Extract the [X, Y] coordinate from the center of the cell holding the provided text.  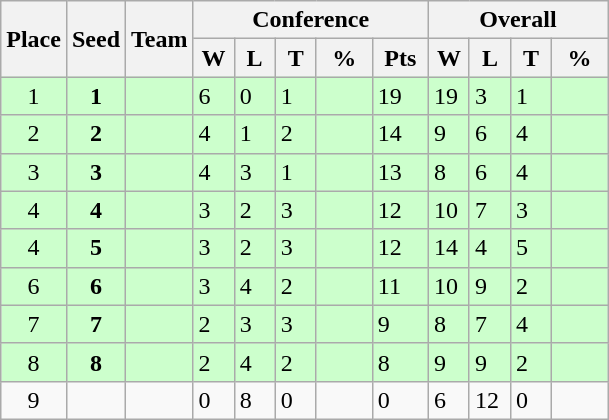
Seed [96, 39]
11 [400, 286]
Place [34, 39]
Overall [518, 20]
Conference [310, 20]
13 [400, 172]
Pts [400, 58]
Team [160, 39]
